From the cell containing the given text, extract its center point as [x, y] coordinate. 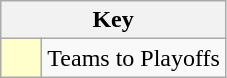
Key [114, 20]
Teams to Playoffs [134, 58]
